Locate the cell with the specified text and output its [x, y] center coordinate. 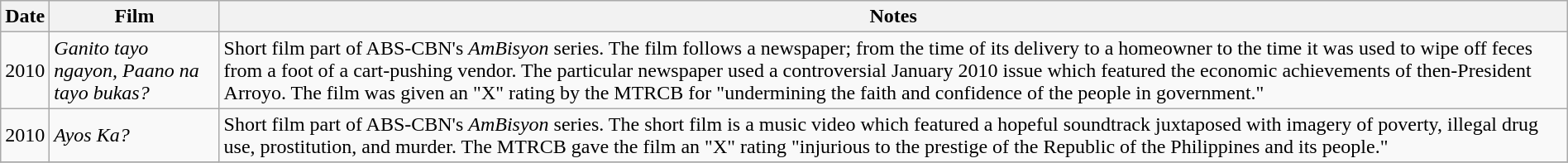
Ayos Ka? [134, 136]
Notes [893, 17]
Film [134, 17]
Date [25, 17]
Ganito tayo ngayon, Paano na tayo bukas? [134, 70]
